Search for the cell housing the specified text and yield its [X, Y] center coordinate. 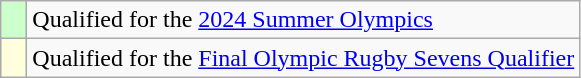
Qualified for the 2024 Summer Olympics [304, 20]
Qualified for the Final Olympic Rugby Sevens Qualifier [304, 58]
